Extract the [x, y] coordinate from the center of the cell holding the provided text.  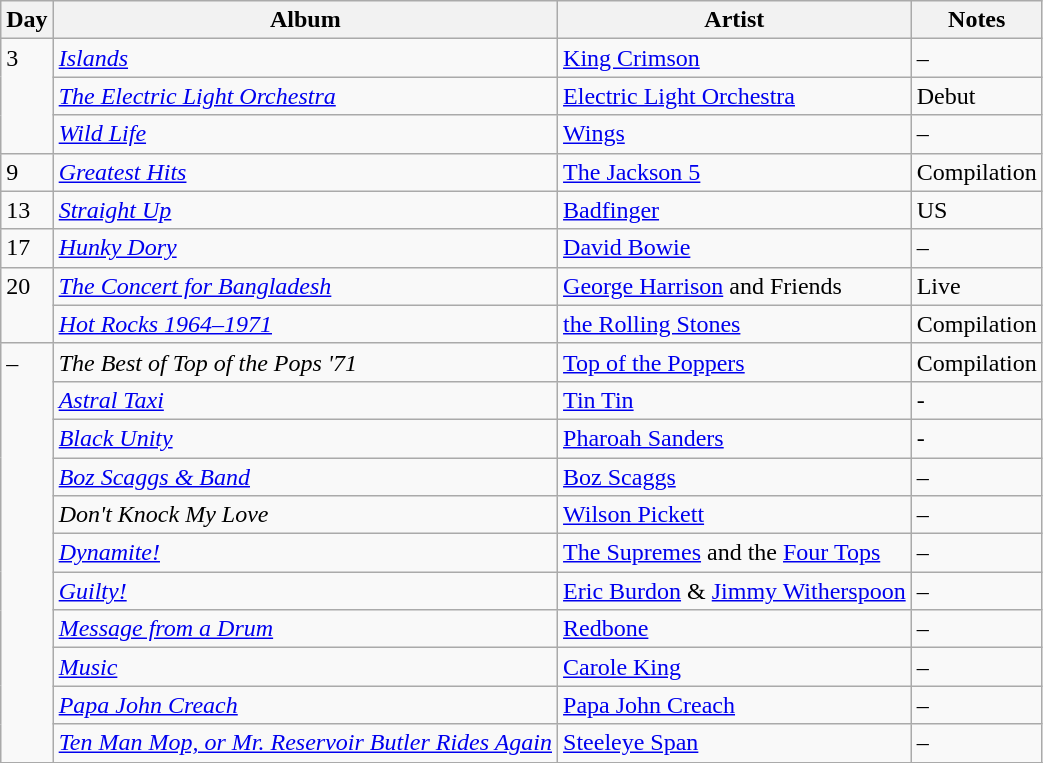
Message from a Drum [305, 629]
Tin Tin [735, 400]
Black Unity [305, 438]
Redbone [735, 629]
Boz Scaggs [735, 477]
Steeleye Span [735, 743]
Astral Taxi [305, 400]
The Electric Light Orchestra [305, 96]
Wild Life [305, 134]
Carole King [735, 667]
Eric Burdon & Jimmy Witherspoon [735, 591]
17 [27, 248]
George Harrison and Friends [735, 286]
Hunky Dory [305, 248]
Music [305, 667]
Artist [735, 20]
Live [976, 286]
Pharoah Sanders [735, 438]
Badfinger [735, 210]
Ten Man Mop, or Mr. Reservoir Butler Rides Again [305, 743]
Notes [976, 20]
Straight Up [305, 210]
Greatest Hits [305, 172]
9 [27, 172]
3 [27, 96]
King Crimson [735, 58]
Wilson Pickett [735, 515]
13 [27, 210]
Don't Knock My Love [305, 515]
The Concert for Bangladesh [305, 286]
The Best of Top of the Pops '71 [305, 362]
David Bowie [735, 248]
Guilty! [305, 591]
US [976, 210]
Album [305, 20]
Wings [735, 134]
Dynamite! [305, 553]
The Supremes and the Four Tops [735, 553]
20 [27, 305]
Islands [305, 58]
the Rolling Stones [735, 324]
Top of the Poppers [735, 362]
Hot Rocks 1964–1971 [305, 324]
Electric Light Orchestra [735, 96]
Boz Scaggs & Band [305, 477]
The Jackson 5 [735, 172]
Debut [976, 96]
Day [27, 20]
